Return [x, y] of the center of cell containing provided text 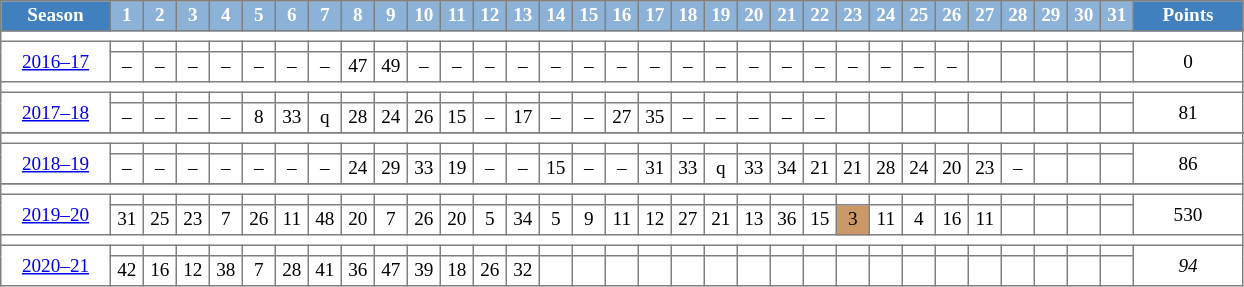
30 [1084, 16]
86 [1188, 163]
48 [324, 220]
2 [160, 16]
39 [424, 271]
38 [226, 271]
2020–21 [56, 265]
14 [556, 16]
Season [56, 16]
49 [390, 67]
2018–19 [56, 163]
2017–18 [56, 112]
41 [324, 271]
0 [1188, 61]
32 [522, 271]
Points [1188, 16]
81 [1188, 112]
2019–20 [56, 214]
530 [1188, 214]
1 [126, 16]
22 [820, 16]
42 [126, 271]
94 [1188, 265]
10 [424, 16]
6 [292, 16]
2016–17 [56, 61]
35 [654, 118]
